Search for the cell housing the specified text and yield its [x, y] center coordinate. 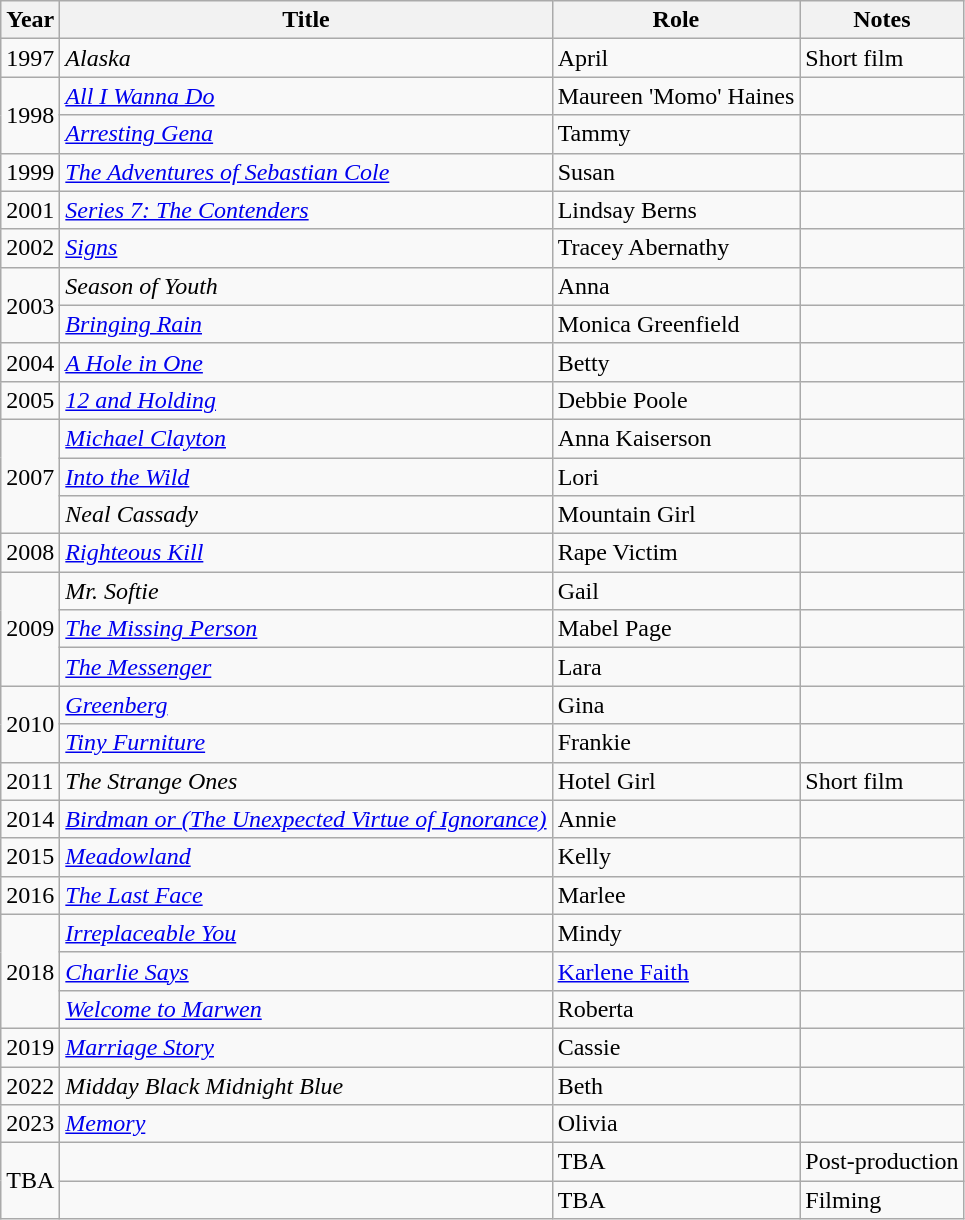
2016 [30, 895]
Betty [676, 362]
Hotel Girl [676, 781]
Gail [676, 591]
2004 [30, 362]
Charlie Says [306, 971]
2014 [30, 819]
2007 [30, 476]
2009 [30, 629]
2018 [30, 971]
Lindsay Berns [676, 210]
Susan [676, 172]
2002 [30, 248]
Midday Black Midnight Blue [306, 1085]
Anna [676, 286]
Mr. Softie [306, 591]
The Strange Ones [306, 781]
Greenberg [306, 705]
Rape Victim [676, 553]
The Messenger [306, 667]
Alaska [306, 58]
Lara [676, 667]
Series 7: The Contenders [306, 210]
2022 [30, 1085]
Annie [676, 819]
Karlene Faith [676, 971]
Monica Greenfield [676, 324]
Mountain Girl [676, 515]
Birdman or (The Unexpected Virtue of Ignorance) [306, 819]
Irreplaceable You [306, 933]
Welcome to Marwen [306, 1009]
Neal Cassady [306, 515]
2019 [30, 1047]
1999 [30, 172]
Notes [882, 20]
Frankie [676, 743]
Memory [306, 1124]
Cassie [676, 1047]
Role [676, 20]
The Adventures of Sebastian Cole [306, 172]
2015 [30, 857]
Beth [676, 1085]
The Missing Person [306, 629]
Kelly [676, 857]
Gina [676, 705]
Righteous Kill [306, 553]
Olivia [676, 1124]
1998 [30, 115]
12 and Holding [306, 400]
2010 [30, 724]
2003 [30, 305]
Meadowland [306, 857]
Arresting Gena [306, 134]
The Last Face [306, 895]
Marriage Story [306, 1047]
Into the Wild [306, 477]
2023 [30, 1124]
Lori [676, 477]
Tracey Abernathy [676, 248]
All I Wanna Do [306, 96]
April [676, 58]
Mabel Page [676, 629]
2008 [30, 553]
Filming [882, 1200]
2005 [30, 400]
Mindy [676, 933]
Maureen 'Momo' Haines [676, 96]
Signs [306, 248]
Post-production [882, 1162]
Year [30, 20]
2001 [30, 210]
Bringing Rain [306, 324]
Debbie Poole [676, 400]
Tiny Furniture [306, 743]
A Hole in One [306, 362]
1997 [30, 58]
2011 [30, 781]
Marlee [676, 895]
Michael Clayton [306, 438]
Tammy [676, 134]
Anna Kaiserson [676, 438]
Season of Youth [306, 286]
Roberta [676, 1009]
Title [306, 20]
